For the text-containing cell, return its midpoint in [X, Y] coordinate format. 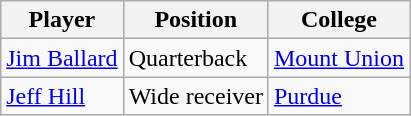
Purdue [338, 96]
Player [62, 20]
Quarterback [196, 58]
Position [196, 20]
College [338, 20]
Jeff Hill [62, 96]
Wide receiver [196, 96]
Jim Ballard [62, 58]
Mount Union [338, 58]
